Detect which cell encompasses the target text, then output its (x, y) center coordinate. 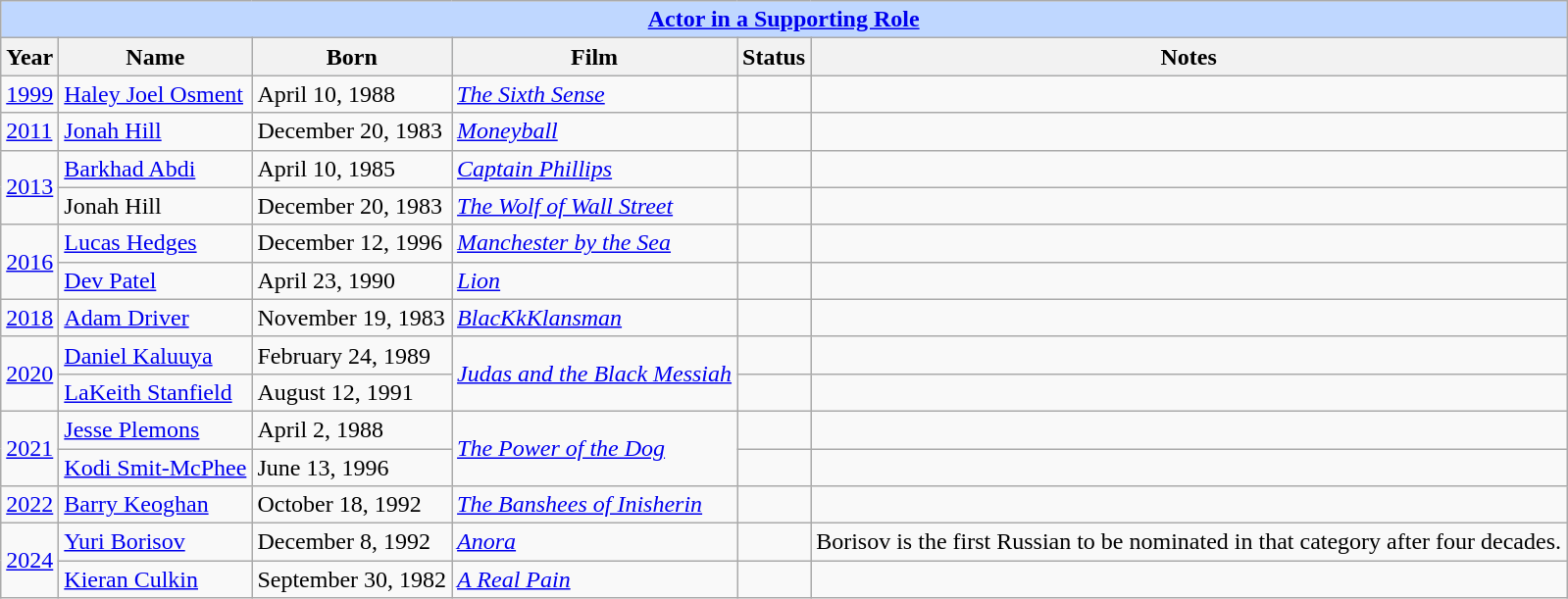
2022 (29, 505)
Year (29, 57)
April 10, 1988 (352, 94)
Film (594, 57)
Barry Keoghan (155, 505)
2011 (29, 131)
April 2, 1988 (352, 429)
Lion (594, 280)
September 30, 1982 (352, 579)
A Real Pain (594, 579)
August 12, 1991 (352, 392)
Manchester by the Sea (594, 243)
The Wolf of Wall Street (594, 206)
Adam Driver (155, 318)
June 13, 1996 (352, 468)
February 24, 1989 (352, 355)
Name (155, 57)
Kieran Culkin (155, 579)
2024 (29, 561)
Kodi Smit-McPhee (155, 468)
2018 (29, 318)
Actor in a Supporting Role (784, 20)
November 19, 1983 (352, 318)
BlacKkKlansman (594, 318)
Judas and the Black Messiah (594, 374)
Borisov is the first Russian to be nominated in that category after four decades. (1189, 542)
April 23, 1990 (352, 280)
The Power of the Dog (594, 448)
December 12, 1996 (352, 243)
Anora (594, 542)
2013 (29, 187)
The Banshees of Inisherin (594, 505)
2016 (29, 262)
Yuri Borisov (155, 542)
2020 (29, 374)
Captain Phillips (594, 169)
December 8, 1992 (352, 542)
Daniel Kaluuya (155, 355)
Haley Joel Osment (155, 94)
2021 (29, 448)
Lucas Hedges (155, 243)
April 10, 1985 (352, 169)
1999 (29, 94)
Born (352, 57)
Jesse Plemons (155, 429)
Dev Patel (155, 280)
LaKeith Stanfield (155, 392)
Moneyball (594, 131)
The Sixth Sense (594, 94)
Barkhad Abdi (155, 169)
October 18, 1992 (352, 505)
Notes (1189, 57)
Status (775, 57)
